Return [x, y] of the center of cell containing provided text 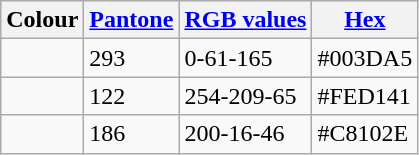
#FED141 [365, 96]
122 [132, 96]
#C8102E [365, 134]
Colour [42, 20]
Pantone [132, 20]
186 [132, 134]
200-16-46 [246, 134]
Hex [365, 20]
RGB values [246, 20]
#003DA5 [365, 58]
0-61-165 [246, 58]
293 [132, 58]
254-209-65 [246, 96]
